Return (X, Y) of the center of cell containing provided text 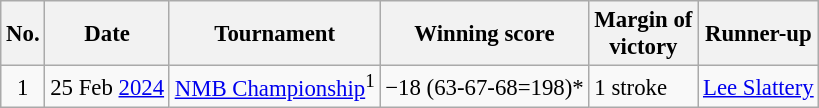
No. (23, 34)
Margin ofvictory (644, 34)
−18 (63-67-68=198)* (484, 87)
Runner-up (758, 34)
NMB Championship1 (274, 87)
1 (23, 87)
25 Feb 2024 (107, 87)
Winning score (484, 34)
Lee Slattery (758, 87)
1 stroke (644, 87)
Date (107, 34)
Tournament (274, 34)
